Return (X, Y) of the center of cell containing provided text 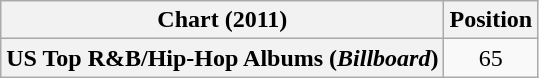
65 (491, 58)
US Top R&B/Hip-Hop Albums (Billboard) (222, 58)
Chart (2011) (222, 20)
Position (491, 20)
